For the text-containing cell, return its midpoint in [X, Y] coordinate format. 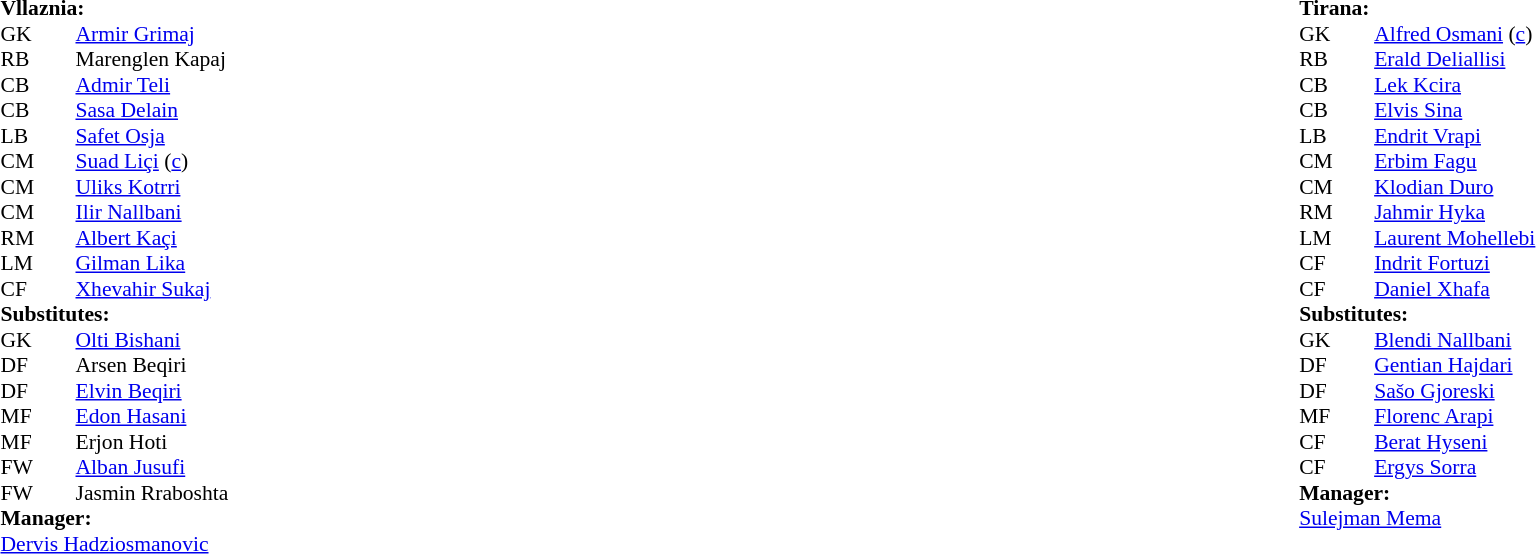
Olti Bishani [152, 340]
Sašo Gjoreski [1454, 391]
Erald Deliallisi [1454, 59]
Arsen Beqiri [152, 365]
Endrit Vrapi [1454, 136]
Berat Hyseni [1454, 442]
Ergys Sorra [1454, 467]
Elvin Beqiri [152, 391]
Gentian Hajdari [1454, 365]
Suad Liçi (c) [152, 161]
Xhevahir Sukaj [152, 289]
Klodian Duro [1454, 187]
Jasmin Rraboshta [152, 493]
Gilman Lika [152, 263]
Ilir Nallbani [152, 213]
Safet Osja [152, 136]
Indrit Fortuzi [1454, 263]
Sasa Delain [152, 111]
Alban Jusufi [152, 467]
Florenc Arapi [1454, 417]
Daniel Xhafa [1454, 289]
Erbim Fagu [1454, 161]
Admir Teli [152, 85]
Alfred Osmani (c) [1454, 34]
Sulejman Mema [1417, 519]
Edon Hasani [152, 417]
Erjon Hoti [152, 442]
Marenglen Kapaj [152, 59]
Blendi Nallbani [1454, 340]
Elvis Sina [1454, 111]
Albert Kaçi [152, 238]
Laurent Mohellebi [1454, 238]
Jahmir Hyka [1454, 213]
Uliks Kotrri [152, 187]
Lek Kcira [1454, 85]
Armir Grimaj [152, 34]
